Pinpoint the cell where the given text exists, returning its [X, Y] midpoint coordinate. 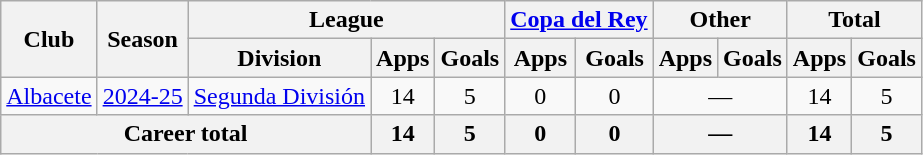
Albacete [49, 96]
Division [279, 58]
Season [142, 39]
Club [49, 39]
League [346, 20]
Other [720, 20]
Segunda División [279, 96]
Copa del Rey [579, 20]
Career total [186, 134]
Total [854, 20]
2024-25 [142, 96]
